Output the (X, Y) coordinate of the center of the cell containing the given text.  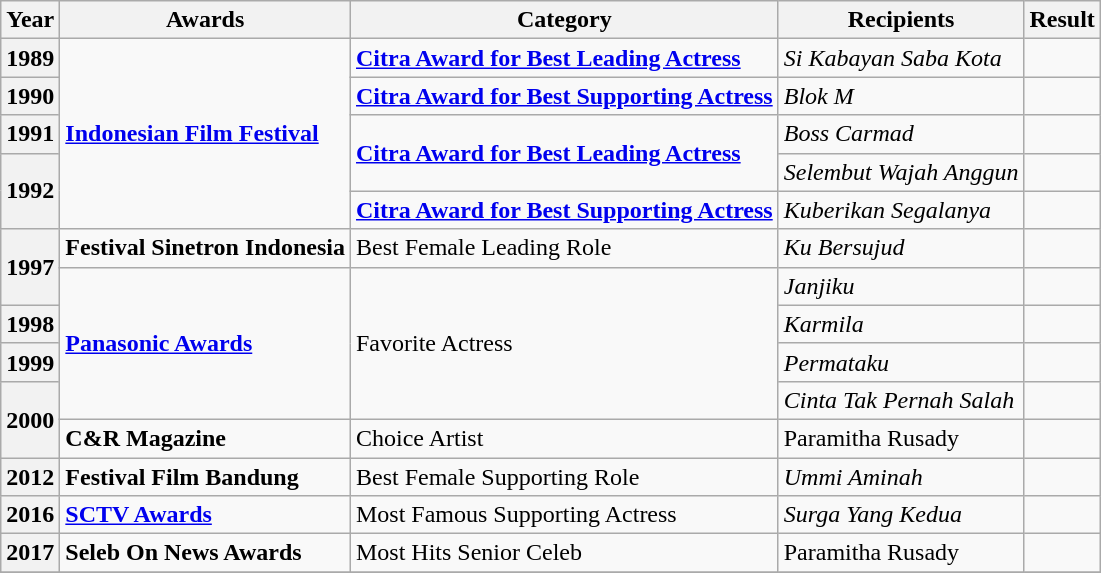
Kuberikan Segalanya (901, 210)
1991 (30, 134)
1990 (30, 96)
Festival Sinetron Indonesia (206, 248)
Karmila (901, 324)
Panasonic Awards (206, 343)
C&R Magazine (206, 438)
Best Female Leading Role (564, 248)
Best Female Supporting Role (564, 477)
1997 (30, 267)
1999 (30, 362)
Indonesian Film Festival (206, 134)
Janjiku (901, 286)
Favorite Actress (564, 343)
Category (564, 20)
Permataku (901, 362)
2016 (30, 515)
2017 (30, 553)
Ummi Aminah (901, 477)
Cinta Tak Pernah Salah (901, 400)
Year (30, 20)
2000 (30, 419)
Selembut Wajah Anggun (901, 172)
Festival Film Bandung (206, 477)
Seleb On News Awards (206, 553)
Most Hits Senior Celeb (564, 553)
Result (1062, 20)
Most Famous Supporting Actress (564, 515)
2012 (30, 477)
Awards (206, 20)
Ku Bersujud (901, 248)
1998 (30, 324)
Surga Yang Kedua (901, 515)
Choice Artist (564, 438)
Boss Carmad (901, 134)
Si Kabayan Saba Kota (901, 58)
1992 (30, 191)
SCTV Awards (206, 515)
Recipients (901, 20)
1989 (30, 58)
Blok M (901, 96)
